Capture the cell that displays the provided text and extract its (x, y) central coordinate. 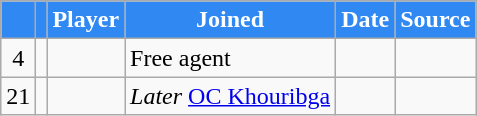
Date (366, 20)
4 (18, 58)
Joined (230, 20)
21 (18, 96)
Source (436, 20)
Player (86, 20)
Free agent (230, 58)
Later OC Khouribga (230, 96)
